Determine the [x, y] coordinate at the center of the cell enclosing the given text.  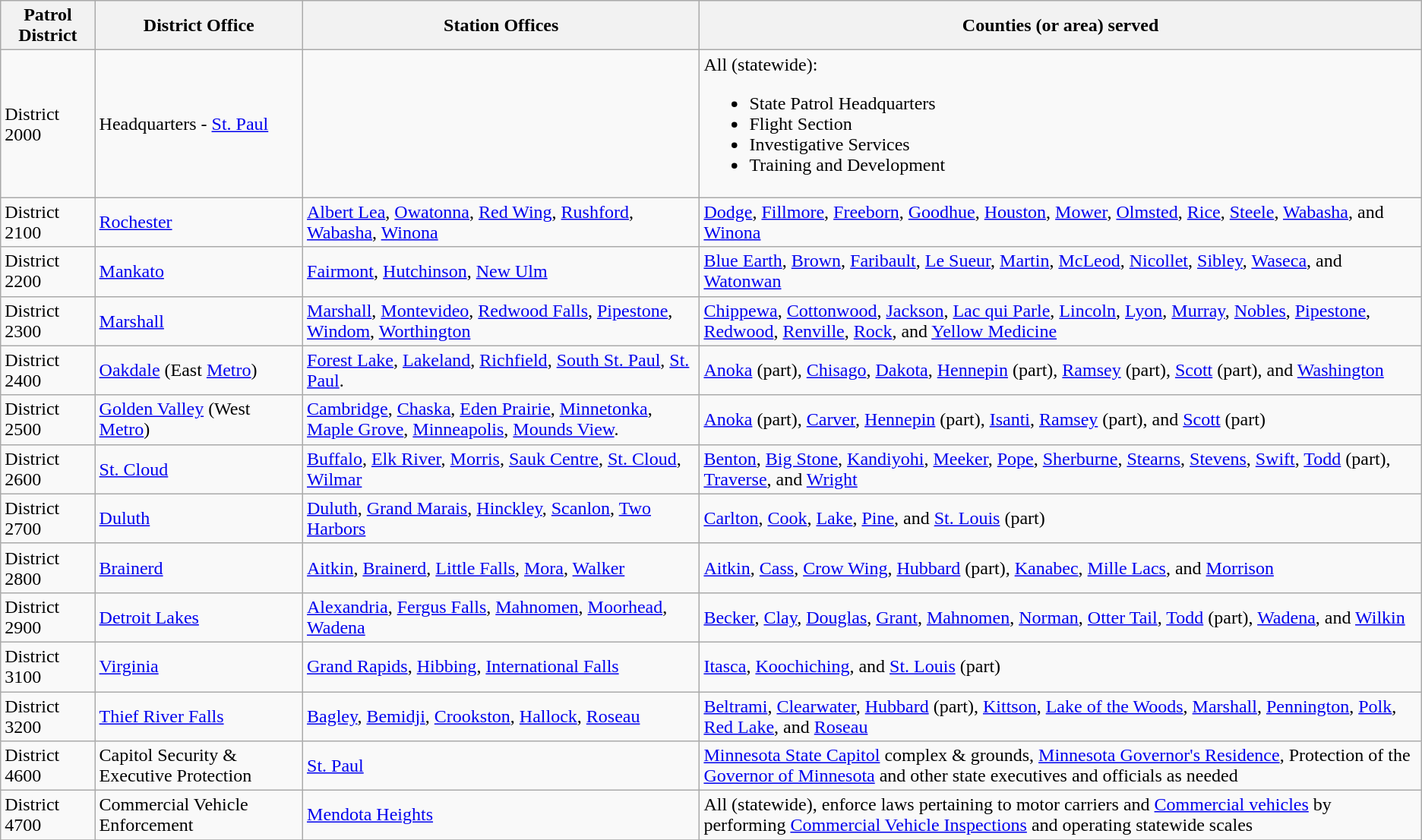
Marshall [199, 321]
Anoka (part), Chisago, Dakota, Hennepin (part), Ramsey (part), Scott (part), and Washington [1060, 371]
Thief River Falls [199, 715]
Oakdale (East Metro) [199, 371]
Detroit Lakes [199, 617]
District 4600 [48, 766]
Station Offices [501, 26]
District 2900 [48, 617]
District 2300 [48, 321]
District 2600 [48, 469]
Virginia [199, 667]
St. Cloud [199, 469]
Beltrami, Clearwater, Hubbard (part), Kittson, Lake of the Woods, Marshall, Pennington, Polk, Red Lake, and Roseau [1060, 715]
Duluth [199, 518]
District 2000 [48, 124]
Marshall, Montevideo, Redwood Falls, Pipestone, Windom, Worthington [501, 321]
Itasca, Koochiching, and St. Louis (part) [1060, 667]
Patrol District [48, 26]
Brainerd [199, 568]
Aitkin, Brainerd, Little Falls, Mora, Walker [501, 568]
District 2500 [48, 419]
St. Paul [501, 766]
Albert Lea, Owatonna, Red Wing, Rushford, Wabasha, Winona [501, 222]
Forest Lake, Lakeland, Richfield, South St. Paul, St. Paul. [501, 371]
Duluth, Grand Marais, Hinckley, Scanlon, Two Harbors [501, 518]
Buffalo, Elk River, Morris, Sauk Centre, St. Cloud, Wilmar [501, 469]
Bagley, Bemidji, Crookston, Hallock, Roseau [501, 715]
Dodge, Fillmore, Freeborn, Goodhue, Houston, Mower, Olmsted, Rice, Steele, Wabasha, and Winona [1060, 222]
Fairmont, Hutchinson, New Ulm [501, 272]
District 3100 [48, 667]
District 4700 [48, 816]
District 2800 [48, 568]
Cambridge, Chaska, Eden Prairie, Minnetonka, Maple Grove, Minneapolis, Mounds View. [501, 419]
Counties (or area) served [1060, 26]
District 2400 [48, 371]
All (statewide):State Patrol HeadquartersFlight SectionInvestigative ServicesTraining and Development [1060, 124]
Chippewa, Cottonwood, Jackson, Lac qui Parle, Lincoln, Lyon, Murray, Nobles, Pipestone, Redwood, Renville, Rock, and Yellow Medicine [1060, 321]
District 2200 [48, 272]
District 2700 [48, 518]
Alexandria, Fergus Falls, Mahnomen, Moorhead, Wadena [501, 617]
District Office [199, 26]
Rochester [199, 222]
Grand Rapids, Hibbing, International Falls [501, 667]
Becker, Clay, Douglas, Grant, Mahnomen, Norman, Otter Tail, Todd (part), Wadena, and Wilkin [1060, 617]
Commercial Vehicle Enforcement [199, 816]
District 2100 [48, 222]
Aitkin, Cass, Crow Wing, Hubbard (part), Kanabec, Mille Lacs, and Morrison [1060, 568]
Mendota Heights [501, 816]
Blue Earth, Brown, Faribault, Le Sueur, Martin, McLeod, Nicollet, Sibley, Waseca, and Watonwan [1060, 272]
Benton, Big Stone, Kandiyohi, Meeker, Pope, Sherburne, Stearns, Stevens, Swift, Todd (part), Traverse, and Wright [1060, 469]
Capitol Security & Executive Protection [199, 766]
Carlton, Cook, Lake, Pine, and St. Louis (part) [1060, 518]
Anoka (part), Carver, Hennepin (part), Isanti, Ramsey (part), and Scott (part) [1060, 419]
Headquarters - St. Paul [199, 124]
Golden Valley (West Metro) [199, 419]
Mankato [199, 272]
District 3200 [48, 715]
